For the text-containing cell, return its midpoint in (X, Y) coordinate format. 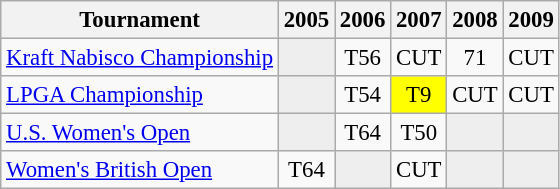
T50 (419, 133)
T56 (363, 58)
2005 (306, 20)
2009 (531, 20)
Women's British Open (140, 170)
U.S. Women's Open (140, 133)
71 (475, 58)
Tournament (140, 20)
T9 (419, 95)
2006 (363, 20)
2007 (419, 20)
Kraft Nabisco Championship (140, 58)
T54 (363, 95)
LPGA Championship (140, 95)
2008 (475, 20)
